From the cell containing the given text, extract its center point as [X, Y] coordinate. 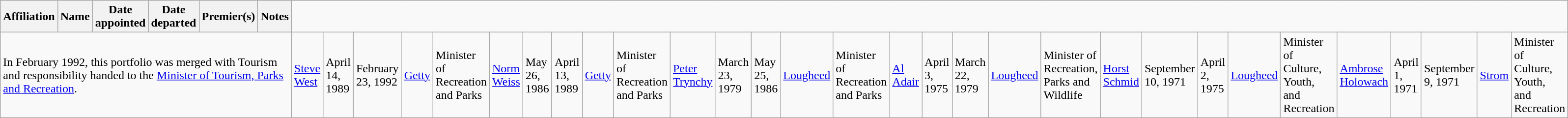
Date appointed [120, 17]
Date departed [174, 17]
April 13, 1989 [567, 75]
February 23, 1992 [377, 75]
Ambrose Holowach [1364, 75]
Notes [275, 17]
March 22, 1979 [970, 75]
Premier(s) [228, 17]
Horst Schmid [1121, 75]
September 9, 1971 [1449, 75]
Norm Weiss [506, 75]
Peter Trynchy [693, 75]
Al Adair [906, 75]
Steve West [307, 75]
April 1, 1971 [1406, 75]
April 3, 1975 [937, 75]
May 25, 1986 [766, 75]
Name [75, 17]
March 23, 1979 [733, 75]
Minister of Recreation, Parks and Wildlife [1071, 75]
April 2, 1975 [1213, 75]
Strom [1494, 75]
Affiliation [29, 17]
April 14, 1989 [338, 75]
September 10, 1971 [1170, 75]
In February 1992, this portfolio was merged with Tourism and responsibility handed to the Minister of Tourism, Parks and Recreation. [146, 75]
May 26, 1986 [537, 75]
